Return (x, y) of the center of cell containing provided text 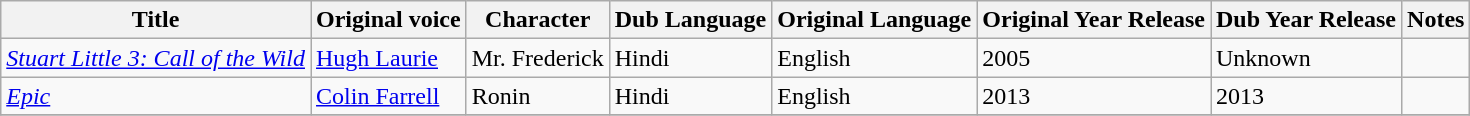
Stuart Little 3: Call of the Wild (156, 58)
2005 (1094, 58)
Notes (1436, 20)
Mr. Frederick (538, 58)
Original Year Release (1094, 20)
Colin Farrell (388, 96)
Epic (156, 96)
Ronin (538, 96)
Original voice (388, 20)
Title (156, 20)
Character (538, 20)
Original Language (874, 20)
Hugh Laurie (388, 58)
Unknown (1306, 58)
Dub Year Release (1306, 20)
Dub Language (690, 20)
